From the cell containing the given text, extract its center point as (X, Y) coordinate. 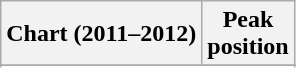
Chart (2011–2012) (102, 34)
Peakposition (248, 34)
